Scan for the cell matching the given text and deliver its (x, y) coordinate at center. 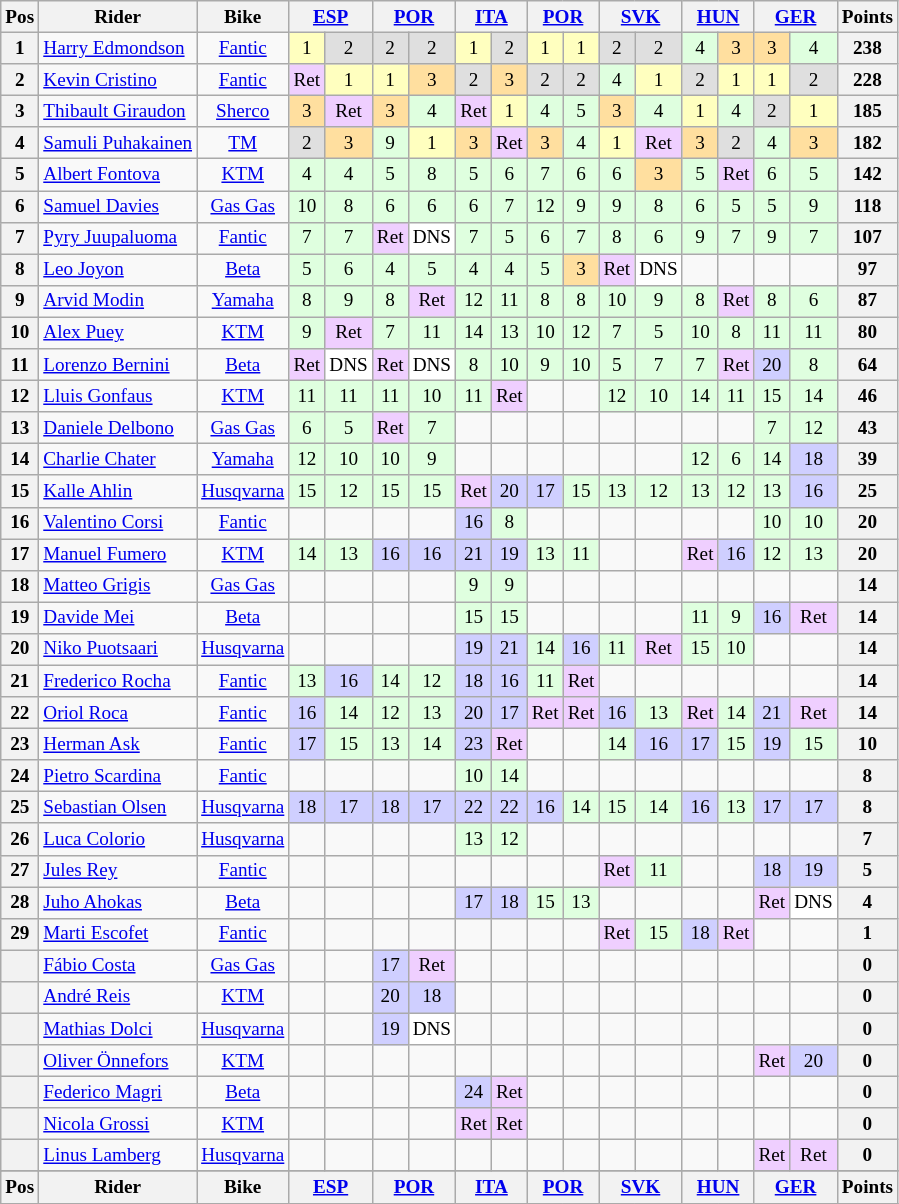
Thibault Giraudon (118, 111)
97 (867, 270)
Leo Joyon (118, 270)
64 (867, 365)
Valentino Corsi (118, 523)
Samuli Puhakainen (118, 143)
Harry Edmondson (118, 48)
Samuel Davies (118, 206)
Jules Rey (118, 871)
Niko Puotsaari (118, 649)
Pietro Scardina (118, 776)
Kevin Cristino (118, 80)
Davide Mei (118, 618)
Sherco (243, 111)
Herman Ask (118, 744)
Fábio Costa (118, 966)
107 (867, 238)
Kalle Ahlin (118, 491)
46 (867, 396)
87 (867, 301)
Manuel Fumero (118, 554)
80 (867, 333)
Albert Fontova (118, 175)
27 (20, 871)
Mathias Dolci (118, 1029)
André Reis (118, 997)
182 (867, 143)
Arvid Modin (118, 301)
Linus Lamberg (118, 1156)
Alex Puey (118, 333)
228 (867, 80)
Matteo Grigis (118, 586)
Lluis Gonfaus (118, 396)
26 (20, 839)
Oriol Roca (118, 713)
118 (867, 206)
29 (20, 934)
Luca Colorio (118, 839)
Federico Magri (118, 1092)
TM (243, 143)
142 (867, 175)
28 (20, 902)
Oliver Önnefors (118, 1061)
Pyry Juupaluoma (118, 238)
Sebastian Olsen (118, 808)
Nicola Grossi (118, 1124)
185 (867, 111)
Frederico Rocha (118, 681)
39 (867, 460)
Charlie Chater (118, 460)
Daniele Delbono (118, 428)
Juho Ahokas (118, 902)
Lorenzo Bernini (118, 365)
Marti Escofet (118, 934)
238 (867, 48)
43 (867, 428)
